Scan for the cell matching the given text and deliver its (x, y) coordinate at center. 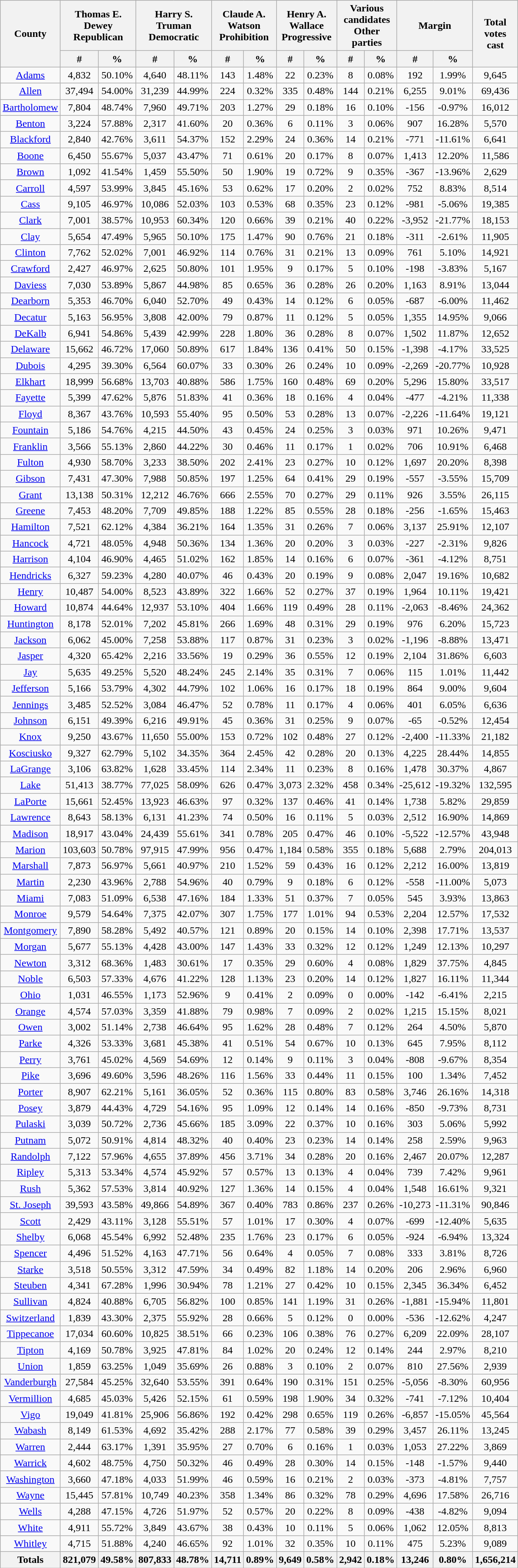
62.12% (117, 527)
7.42% (453, 1172)
26,115 (496, 495)
1.02% (260, 1350)
54.96% (193, 882)
44.50% (193, 430)
Greene (31, 511)
0.85% (260, 1302)
11,462 (496, 301)
11,801 (496, 1302)
645 (415, 1043)
37.89% (193, 1156)
475 (415, 1544)
Whitley (31, 1544)
6,636 (496, 704)
44.98% (193, 285)
Morgan (31, 946)
2,216 (155, 656)
Allen (31, 91)
49 (228, 301)
1.95% (260, 269)
10,297 (496, 946)
Clark (31, 220)
245 (228, 672)
160 (290, 382)
41.88% (193, 1011)
43.58% (117, 1205)
4,569 (155, 1060)
29,859 (496, 801)
48.05% (117, 543)
-15.94% (453, 1302)
51.88% (117, 1544)
40.23% (193, 1495)
-148 (415, 1463)
-11.33% (453, 737)
39,593 (79, 1205)
2.41% (260, 462)
52.03% (193, 204)
1,031 (79, 995)
-981 (415, 204)
1,049 (155, 1366)
Dubois (31, 365)
13,471 (496, 640)
Various candidatesOther parties (367, 25)
13,138 (79, 495)
43.76% (117, 414)
2,398 (415, 930)
2,444 (79, 1447)
8,112 (496, 1043)
Fayette (31, 398)
57.88% (117, 123)
48.26% (193, 1076)
-13.96% (453, 172)
45 (228, 720)
53.99% (117, 188)
0.61% (260, 156)
40.07% (193, 575)
47.62% (117, 398)
2.97% (453, 1350)
10,928 (496, 365)
4,655 (155, 1156)
50.91% (117, 1140)
68 (290, 204)
8,354 (496, 1060)
0.62% (260, 188)
16,012 (496, 107)
5,965 (155, 236)
Harrison (31, 559)
3,660 (79, 1479)
Jay (31, 672)
14,869 (496, 817)
4,384 (155, 527)
1,829 (415, 963)
1,355 (415, 317)
2,629 (496, 172)
-4.17% (453, 349)
4,169 (79, 1350)
48.24% (193, 672)
Hamilton (31, 527)
9,440 (496, 1463)
54.76% (117, 430)
35.69% (193, 1366)
-142 (415, 995)
53.88% (193, 640)
Lawrence (31, 817)
Vigo (31, 1415)
61.53% (117, 1431)
6,641 (496, 140)
5,867 (155, 285)
-5,056 (415, 1382)
6,992 (155, 1237)
4,726 (155, 1511)
Vanderburgh (31, 1382)
976 (415, 624)
14,921 (496, 253)
2,860 (155, 446)
60.34% (193, 220)
46.55% (117, 995)
19,421 (496, 591)
92 (228, 1544)
18,999 (79, 382)
4,428 (155, 946)
4,247 (496, 1318)
7,375 (155, 914)
17.71% (453, 930)
106 (290, 1334)
6,450 (79, 156)
1.52% (260, 866)
63.17% (117, 1447)
Clay (31, 236)
6,960 (496, 1269)
56.97% (117, 866)
-21.77% (453, 220)
48 (290, 624)
5,492 (155, 930)
-373 (415, 1479)
Tipton (31, 1350)
51.14% (117, 1027)
8,643 (79, 817)
40.97% (193, 866)
47.81% (193, 1350)
-11.64% (453, 414)
6,040 (155, 301)
26.16% (453, 1092)
1,092 (79, 172)
86 (290, 1495)
2.96% (453, 1269)
307 (228, 914)
-198 (415, 269)
2.17% (260, 1431)
50.36% (193, 543)
-12.57% (453, 834)
2,939 (496, 1366)
926 (415, 495)
61 (228, 1398)
3.93% (453, 898)
38.57% (117, 220)
White (31, 1528)
43.30% (117, 1318)
58.13% (117, 817)
3,137 (415, 527)
-11.61% (453, 140)
51.99% (193, 1479)
82 (290, 1269)
48.78% (193, 1560)
1.13% (260, 979)
1,502 (415, 333)
9,321 (496, 1189)
27.56% (453, 1366)
7,431 (79, 478)
19.16% (453, 575)
2,230 (79, 882)
Perry (31, 1060)
1.19% (321, 1302)
52.48% (193, 1237)
-1.57% (453, 1463)
-2.61% (453, 236)
626 (228, 785)
0.38% (321, 1334)
2,375 (155, 1318)
-808 (415, 1060)
116 (228, 1076)
6,062 (79, 640)
2.29% (260, 140)
303 (415, 1124)
43.89% (193, 591)
-367 (415, 172)
38.77% (117, 785)
59 (290, 866)
8,731 (496, 1108)
-1,196 (415, 640)
60,956 (496, 1382)
52.15% (193, 1398)
Jasper (31, 656)
41.81% (117, 1415)
3,233 (155, 462)
5,102 (155, 753)
6,131 (155, 817)
Kosciusko (31, 753)
1,062 (415, 1528)
69,436 (496, 91)
11,586 (496, 156)
Pulaski (31, 1124)
205 (290, 834)
10,874 (79, 608)
49.85% (193, 511)
-5.06% (453, 204)
53.55% (193, 1382)
2,840 (79, 140)
5,677 (79, 946)
7,452 (496, 1076)
56 (228, 1253)
Delaware (31, 349)
3,596 (155, 1076)
134 (228, 543)
60.07% (193, 365)
358 (228, 1495)
25.91% (453, 527)
58.70% (117, 462)
9.01% (453, 91)
1.06% (260, 688)
-1,398 (415, 349)
42.76% (117, 140)
355 (350, 850)
0.79% (260, 882)
14,855 (496, 753)
39.30% (117, 365)
48.75% (117, 1463)
43.00% (193, 946)
5,870 (496, 1027)
-65 (415, 720)
35.42% (193, 1431)
4,692 (155, 1431)
16.61% (453, 1189)
761 (415, 253)
810 (415, 1366)
46.47% (193, 704)
59.23% (117, 575)
13,246 (415, 1560)
617 (228, 349)
19,049 (79, 1415)
12,287 (496, 1156)
Benton (31, 123)
33.45% (193, 769)
Miami (31, 898)
0.70% (260, 1447)
56.82% (193, 1302)
Randolph (31, 1156)
10.91% (453, 446)
13,819 (496, 866)
3,518 (79, 1269)
68.36% (117, 963)
121 (228, 930)
54.89% (193, 1205)
Owen (31, 1027)
25,906 (155, 1415)
4,911 (79, 1528)
90 (290, 236)
-438 (415, 1511)
9,579 (79, 914)
-924 (415, 1237)
41.60% (193, 123)
51.97% (193, 1511)
49.71% (193, 107)
9,604 (496, 688)
7,202 (155, 624)
Sullivan (31, 1302)
12.05% (453, 1528)
4,465 (155, 559)
9,105 (79, 204)
1,184 (290, 850)
5.10% (453, 253)
264 (415, 1027)
739 (415, 1172)
456 (228, 1156)
136 (290, 349)
57.96% (117, 1156)
8,149 (79, 1431)
-4.21% (453, 398)
47.15% (117, 1511)
56.68% (117, 382)
3,611 (155, 140)
3,224 (79, 123)
2.34% (260, 769)
44.99% (193, 91)
45.16% (193, 188)
-256 (415, 511)
7,122 (79, 1156)
1.80% (260, 333)
3,808 (155, 317)
8,178 (79, 624)
128 (228, 979)
244 (415, 1350)
228 (228, 333)
5,654 (79, 236)
LaGrange (31, 769)
-5,522 (415, 834)
237 (350, 1205)
9,089 (496, 1544)
Monroe (31, 914)
12,454 (496, 720)
143 (228, 75)
8,751 (496, 559)
-9.73% (453, 1108)
46.64% (193, 1027)
188 (228, 511)
5.23% (453, 1544)
907 (415, 123)
7,521 (79, 527)
-311 (415, 236)
10,086 (155, 204)
9,963 (496, 1140)
-6.94% (453, 1237)
50.32% (193, 1463)
545 (415, 898)
Steuben (31, 1286)
Clinton (31, 253)
55.92% (193, 1318)
43.04% (117, 834)
4,496 (79, 1253)
4,597 (79, 188)
48.32% (193, 1140)
30.37% (453, 769)
401 (415, 704)
Elkhart (31, 382)
28,107 (496, 1334)
1.56% (260, 1076)
6,151 (79, 720)
42 (290, 753)
5,661 (155, 866)
52.02% (117, 253)
6,068 (79, 1237)
-12.62% (453, 1318)
2,204 (415, 914)
55.00% (193, 737)
5,167 (496, 269)
5,688 (415, 850)
76 (350, 1334)
42.99% (193, 333)
41.54% (117, 172)
26.11% (453, 1431)
Putnam (31, 1140)
1.43% (260, 946)
404 (228, 608)
15.15% (453, 1011)
67.28% (117, 1286)
4,320 (79, 656)
-15.05% (453, 1415)
-6.41% (453, 995)
1,964 (415, 591)
-741 (415, 1398)
5,313 (79, 1172)
24,362 (496, 608)
4,676 (155, 979)
1,478 (415, 769)
10,404 (496, 1398)
3,696 (79, 1076)
3,849 (155, 1528)
0.34% (381, 785)
8,021 (496, 1011)
3,485 (79, 704)
47.99% (193, 850)
45.66% (193, 1124)
6,503 (79, 979)
56.86% (193, 1415)
64 (290, 478)
7,762 (79, 253)
14,318 (496, 1092)
-19.32% (453, 785)
3,925 (155, 1350)
141 (290, 1302)
4,302 (155, 688)
1,996 (155, 1286)
Howard (31, 608)
4.50% (453, 1027)
47.16% (193, 898)
36.21% (193, 527)
Grant (31, 495)
Totals (31, 1560)
Fulton (31, 462)
298 (290, 1415)
807,833 (155, 1560)
9,826 (496, 543)
-6,857 (415, 1415)
3,084 (155, 704)
43.11% (117, 1221)
45.25% (117, 1382)
1,839 (79, 1318)
204,013 (496, 850)
51,413 (79, 785)
4,930 (79, 462)
0.51% (260, 1043)
55.51% (193, 1221)
37,494 (79, 91)
13,324 (496, 1237)
Warrick (31, 1463)
54.37% (193, 140)
666 (228, 495)
3.55% (453, 495)
0.67% (321, 1043)
45.02% (117, 1060)
11,338 (496, 398)
3,039 (79, 1124)
Margin (435, 25)
43.96% (117, 882)
42.07% (193, 914)
11,442 (496, 672)
35.95% (193, 1447)
4,685 (79, 1398)
54 (290, 1043)
-0.97% (453, 107)
3,566 (79, 446)
1,548 (415, 1189)
1,628 (155, 769)
6,327 (79, 575)
2,736 (155, 1124)
458 (350, 785)
-2,063 (415, 608)
2,788 (155, 882)
Franklin (31, 446)
5,439 (155, 333)
8,907 (79, 1092)
120 (228, 220)
Washington (31, 1479)
Decatur (31, 317)
27,584 (79, 1382)
586 (228, 382)
50.80% (193, 269)
9,094 (496, 1511)
21 (350, 236)
0.45% (260, 430)
190 (290, 1382)
69 (350, 382)
33,525 (496, 349)
3,681 (155, 1043)
4,240 (155, 1544)
210 (228, 866)
6,209 (415, 1334)
-536 (415, 1318)
46.92% (193, 253)
7,258 (155, 640)
19,121 (496, 414)
783 (290, 1205)
16.90% (453, 817)
1.99% (453, 75)
45.00% (117, 640)
266 (228, 624)
4,104 (79, 559)
Jennings (31, 704)
36.34% (453, 1286)
20.20% (453, 462)
-2.31% (453, 543)
Pike (31, 1076)
1.84% (260, 349)
49,866 (155, 1205)
11,650 (155, 737)
49.91% (193, 720)
45.54% (117, 1237)
54.86% (117, 333)
5,072 (79, 1140)
7,709 (155, 511)
206 (415, 1269)
6,255 (415, 91)
12,212 (155, 495)
2.14% (260, 672)
Scott (31, 1221)
1.47% (260, 236)
1,459 (155, 172)
43.47% (193, 156)
1,413 (415, 156)
-4.81% (453, 1479)
Wabash (31, 1431)
-156 (415, 107)
-4.82% (453, 1511)
36.05% (193, 1092)
30.61% (193, 963)
9,250 (79, 737)
2,215 (496, 995)
3,073 (290, 785)
50.55% (117, 1269)
St. Joseph (31, 1205)
28.44% (453, 753)
956 (228, 850)
-1.65% (453, 511)
2.32% (321, 785)
-477 (415, 398)
45.92% (193, 1172)
4,814 (155, 1140)
335 (290, 91)
5,073 (496, 882)
47.49% (117, 236)
367 (228, 1205)
31.86% (453, 656)
48.11% (193, 75)
54.69% (193, 1060)
77,025 (155, 785)
45.38% (193, 1043)
8.91% (453, 285)
52.45% (117, 801)
364 (228, 753)
Ohio (31, 995)
-3.83% (453, 269)
15.80% (453, 382)
26,716 (496, 1495)
Fountain (31, 430)
1.18% (321, 1269)
Knox (31, 737)
Adams (31, 75)
101 (228, 269)
8,813 (496, 1528)
12,652 (496, 333)
1,053 (415, 1447)
7,030 (79, 285)
16.11% (453, 979)
57.81% (117, 1495)
3.71% (260, 1156)
5.06% (453, 1124)
4,163 (155, 1253)
4,295 (79, 365)
53.33% (117, 1043)
12.13% (453, 946)
20.07% (453, 1156)
Marshall (31, 866)
45.81% (193, 624)
5,362 (79, 1189)
13,245 (496, 1431)
54.64% (117, 914)
40.92% (193, 1189)
Carroll (31, 188)
8,523 (155, 591)
2,467 (415, 1156)
Spencer (31, 1253)
1,163 (415, 285)
12.57% (453, 914)
21,182 (496, 737)
-0.52% (453, 720)
4,280 (155, 575)
Thomas E. DeweyRepublican (98, 25)
2,942 (350, 1560)
Shelby (31, 1237)
5,037 (155, 156)
391 (228, 1382)
3.81% (453, 1253)
2.55% (260, 495)
1,173 (155, 995)
11,344 (496, 979)
Dearborn (31, 301)
147 (228, 946)
45.03% (117, 1398)
13,703 (155, 382)
-8.46% (453, 608)
1,697 (415, 462)
71 (228, 156)
1.22% (260, 511)
4,326 (79, 1043)
5,570 (496, 123)
Brown (31, 172)
-850 (415, 1108)
Wells (31, 1511)
1,859 (79, 1366)
13,537 (496, 930)
Daviess (31, 285)
Jackson (31, 640)
15,709 (496, 478)
7,083 (79, 898)
12.20% (453, 156)
341 (228, 834)
17,532 (496, 914)
52.52% (117, 704)
-699 (415, 1221)
2,429 (79, 1221)
6,216 (155, 720)
12,937 (155, 608)
3,879 (79, 1108)
Harry S. TrumanDemocratic (174, 25)
13,044 (496, 285)
1,738 (415, 801)
1.76% (260, 1237)
0.60% (321, 963)
Martin (31, 882)
46.65% (193, 1544)
97,915 (155, 850)
30 (228, 446)
Starke (31, 1269)
4,832 (79, 75)
53.34% (117, 1172)
198 (290, 1398)
6.05% (453, 704)
10,593 (155, 414)
Posey (31, 1108)
3,845 (155, 188)
55.61% (193, 834)
19,385 (496, 204)
7,873 (79, 866)
50.89% (193, 349)
4,824 (79, 1302)
22.09% (453, 1334)
Union (31, 1366)
821,079 (79, 1560)
Gibson (31, 478)
5,296 (415, 382)
2,317 (155, 123)
-7.12% (453, 1398)
46.63% (193, 801)
Bartholomew (31, 107)
3,359 (155, 1011)
Noble (31, 979)
127 (228, 1189)
41.23% (193, 817)
47.59% (193, 1269)
7.95% (453, 1043)
32 (290, 1544)
1.48% (260, 75)
1.35% (260, 527)
Wayne (31, 1495)
11.87% (453, 333)
8.83% (453, 188)
46.76% (193, 495)
Madison (31, 834)
5,353 (79, 301)
Hendricks (31, 575)
3.09% (260, 1124)
-6.00% (453, 301)
333 (415, 1253)
15,463 (496, 511)
5,186 (79, 430)
4,640 (155, 75)
10.11% (453, 591)
9,066 (496, 317)
-3,952 (415, 220)
62.21% (117, 1092)
8,514 (496, 188)
Johnson (31, 720)
Switzerland (31, 1318)
152 (228, 140)
10,825 (155, 1334)
Cass (31, 204)
Henry A. WallaceProgressive (307, 25)
65.42% (117, 656)
4,845 (496, 963)
9,471 (496, 430)
6.20% (453, 624)
151 (350, 1382)
55.67% (117, 156)
3,457 (415, 1431)
47.71% (193, 1253)
0.98% (260, 1011)
9,327 (79, 753)
34.35% (193, 753)
-2,226 (415, 414)
49.58% (117, 1560)
40.57% (193, 930)
13,863 (496, 898)
-10,273 (415, 1205)
6,468 (496, 446)
31,239 (155, 91)
137 (290, 801)
-1,881 (415, 1302)
5,876 (155, 398)
4,288 (79, 1511)
3,002 (79, 1027)
7,960 (155, 107)
43 (228, 430)
51.02% (193, 559)
Jefferson (31, 688)
258 (415, 1140)
47.30% (117, 478)
203 (228, 107)
1,483 (155, 963)
6,452 (496, 1286)
30.94% (193, 1286)
4,867 (496, 769)
9,649 (290, 1560)
Claude A. WatsonProhibition (244, 25)
185 (228, 1124)
6,538 (155, 898)
97 (228, 801)
144 (350, 91)
7,757 (496, 1479)
184 (228, 898)
49.60% (117, 1076)
54.16% (193, 1108)
51.83% (193, 398)
-11.31% (453, 1205)
52.01% (117, 624)
84 (228, 1350)
10,487 (79, 591)
60.60% (117, 1334)
74 (228, 817)
42.00% (193, 317)
50.31% (117, 495)
Boone (31, 156)
55.50% (193, 172)
4,341 (79, 1286)
10,682 (496, 575)
0.44% (321, 1076)
18,153 (496, 220)
9.00% (453, 688)
5,161 (155, 1092)
46.70% (117, 301)
Warren (31, 1447)
14.95% (453, 317)
16.28% (453, 123)
55.40% (193, 414)
1,827 (415, 979)
4,948 (155, 543)
4,729 (155, 1108)
Henry (31, 591)
2,427 (79, 269)
62.79% (117, 753)
32,640 (155, 1382)
17.58% (453, 1495)
51.52% (117, 1253)
57.33% (117, 979)
4,696 (415, 1495)
197 (228, 478)
9,961 (496, 1172)
5,163 (79, 317)
7,890 (79, 930)
-771 (415, 140)
-558 (415, 882)
5,520 (155, 672)
2,738 (155, 1027)
6,941 (79, 333)
94 (350, 914)
Rush (31, 1189)
57.03% (117, 1011)
33,517 (496, 382)
51 (290, 898)
752 (415, 188)
-8.88% (453, 640)
51.09% (117, 898)
235 (228, 1237)
2,212 (415, 866)
50.72% (117, 1124)
-12.40% (453, 1221)
15,661 (79, 801)
6,564 (155, 365)
52.70% (193, 301)
202 (228, 462)
3,106 (79, 769)
-2,269 (415, 365)
63.25% (117, 1366)
5,399 (79, 398)
Vermillion (31, 1398)
103 (228, 204)
1.09% (260, 1108)
2.79% (453, 850)
1.21% (260, 1286)
44.79% (193, 688)
14,711 (228, 1560)
46.90% (117, 559)
Marion (31, 850)
1.25% (260, 478)
18,917 (79, 834)
Huntington (31, 624)
70 (290, 495)
162 (228, 559)
1,249 (415, 946)
10.26% (453, 430)
2.59% (453, 1140)
0.88% (260, 1366)
8,210 (496, 1350)
-25,612 (415, 785)
LaPorte (31, 801)
-3.55% (453, 478)
45,564 (496, 1415)
2,625 (155, 269)
Total votes cast (496, 34)
4,715 (79, 1544)
7,804 (79, 107)
2,345 (415, 1286)
8,726 (496, 1253)
50.85% (193, 478)
County (31, 34)
6,705 (155, 1302)
Orange (31, 1011)
77 (290, 1431)
-20.77% (453, 365)
864 (415, 688)
971 (415, 430)
44.43% (117, 1108)
Lake (31, 785)
-361 (415, 559)
153 (228, 737)
53.79% (117, 688)
9,645 (496, 75)
47.18% (117, 1479)
103,603 (79, 850)
53.89% (117, 285)
66 (228, 1334)
Blackford (31, 140)
24,439 (155, 834)
15,723 (496, 624)
Montgomery (31, 930)
90,846 (496, 1205)
48.20% (117, 511)
52.96% (193, 995)
38.51% (193, 1334)
4,033 (155, 1479)
38 (228, 1528)
6,603 (496, 656)
58.09% (193, 785)
17,060 (155, 349)
38.50% (193, 462)
706 (415, 446)
1.27% (260, 107)
1.33% (260, 898)
3,761 (79, 1060)
27.22% (453, 1447)
1.62% (260, 1027)
3,128 (155, 1221)
46.72% (117, 349)
-687 (415, 301)
DeKalb (31, 333)
1,215 (415, 1011)
37.75% (453, 963)
1,656,214 (496, 1560)
53.10% (193, 608)
-8.30% (453, 1382)
-4.12% (453, 559)
-227 (415, 543)
Parke (31, 1043)
44.64% (117, 608)
8,367 (79, 414)
44.22% (193, 446)
56.95% (117, 317)
17,034 (79, 1334)
1.69% (260, 624)
7,453 (79, 511)
Newton (31, 963)
48.74% (117, 107)
132,595 (496, 785)
3,814 (155, 1189)
-9.67% (453, 1060)
10,953 (155, 220)
Porter (31, 1092)
5,426 (155, 1398)
4,721 (79, 543)
2,047 (415, 575)
1.85% (260, 559)
13,923 (155, 801)
224 (228, 91)
10,749 (155, 1495)
15,445 (79, 1495)
Floyd (31, 414)
288 (228, 1431)
Hancock (31, 543)
Crawford (31, 269)
-2,400 (415, 737)
7,988 (155, 478)
35 (290, 672)
322 (228, 591)
117 (228, 640)
83 (350, 1092)
33.56% (193, 656)
-11.00% (453, 882)
63.82% (117, 769)
3,869 (496, 1447)
2,104 (415, 656)
5.82% (453, 801)
3,746 (415, 1092)
2,512 (415, 817)
1,391 (155, 1447)
58.28% (117, 930)
57.53% (117, 1189)
11,905 (496, 236)
12,107 (496, 527)
Tippecanoe (31, 1334)
175 (228, 236)
8,398 (496, 462)
5,992 (496, 1124)
4,750 (155, 1463)
43,948 (496, 834)
2.45% (260, 753)
37 (350, 591)
Ripley (31, 1172)
41.22% (193, 979)
55.72% (117, 1528)
5,166 (79, 688)
0.86% (321, 1205)
164 (228, 527)
15,662 (79, 349)
4,215 (155, 430)
177 (290, 914)
49.39% (117, 720)
4,225 (415, 753)
4,602 (79, 1463)
16.00% (453, 866)
49.25% (117, 672)
-557 (415, 478)
